Return the (X, Y) coordinate for the center point of the cell that contains the specified text.  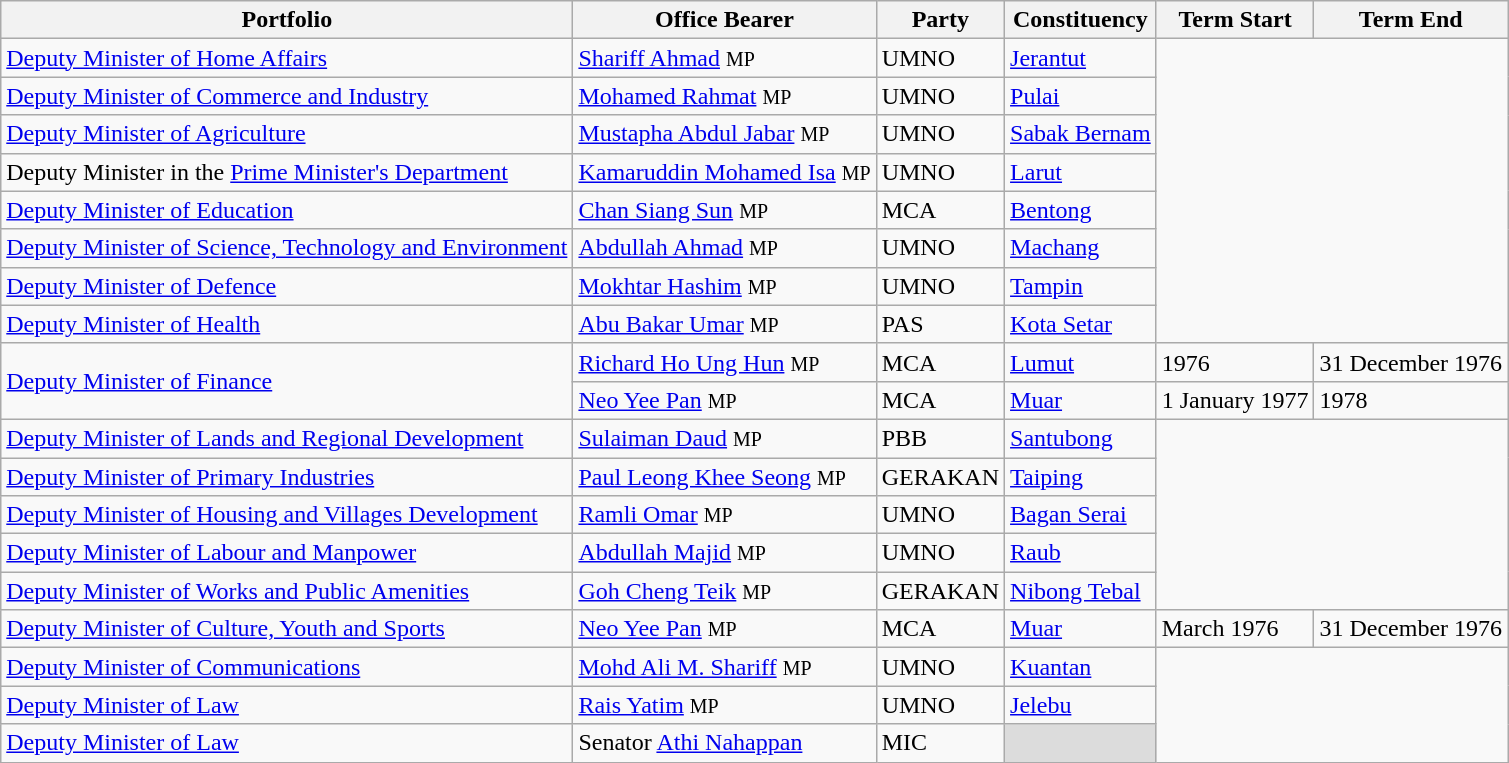
Term End (1411, 20)
Deputy Minister of Agriculture (287, 134)
Sabak Bernam (1081, 134)
Mohamed Rahmat MP (724, 96)
Party (940, 20)
Ramli Omar MP (724, 515)
Lumut (1081, 362)
Deputy Minister of Science, Technology and Environment (287, 248)
Deputy Minister of Health (287, 324)
MIC (940, 743)
Paul Leong Khee Seong MP (724, 477)
Santubong (1081, 438)
Mohd Ali M. Shariff MP (724, 667)
March 1976 (1235, 629)
Nibong Tebal (1081, 591)
Office Bearer (724, 20)
Abdullah Ahmad MP (724, 248)
Deputy Minister of Education (287, 210)
Jelebu (1081, 705)
Mustapha Abdul Jabar MP (724, 134)
Deputy Minister of Lands and Regional Development (287, 438)
Sulaiman Daud MP (724, 438)
Deputy Minister of Finance (287, 381)
Deputy Minister of Works and Public Amenities (287, 591)
Deputy Minister of Communications (287, 667)
PBB (940, 438)
PAS (940, 324)
Deputy Minister of Home Affairs (287, 58)
1976 (1235, 362)
Abu Bakar Umar MP (724, 324)
Chan Siang Sun MP (724, 210)
Deputy Minister in the Prime Minister's Department (287, 172)
Goh Cheng Teik MP (724, 591)
Pulai (1081, 96)
Abdullah Majid MP (724, 553)
Portfolio (287, 20)
1 January 1977 (1235, 400)
Kota Setar (1081, 324)
Machang (1081, 248)
Jerantut (1081, 58)
Constituency (1081, 20)
Deputy Minister of Commerce and Industry (287, 96)
Taiping (1081, 477)
Mokhtar Hashim MP (724, 286)
Deputy Minister of Labour and Manpower (287, 553)
Deputy Minister of Culture, Youth and Sports (287, 629)
Deputy Minister of Primary Industries (287, 477)
Shariff Ahmad MP (724, 58)
Tampin (1081, 286)
Larut (1081, 172)
Deputy Minister of Defence (287, 286)
Kuantan (1081, 667)
Senator Athi Nahappan (724, 743)
Term Start (1235, 20)
Bagan Serai (1081, 515)
Bentong (1081, 210)
Raub (1081, 553)
Richard Ho Ung Hun MP (724, 362)
Deputy Minister of Housing and Villages Development (287, 515)
1978 (1411, 400)
Rais Yatim MP (724, 705)
Kamaruddin Mohamed Isa MP (724, 172)
